Identify which cell holds the provided text, then report its (x, y) central coordinate. 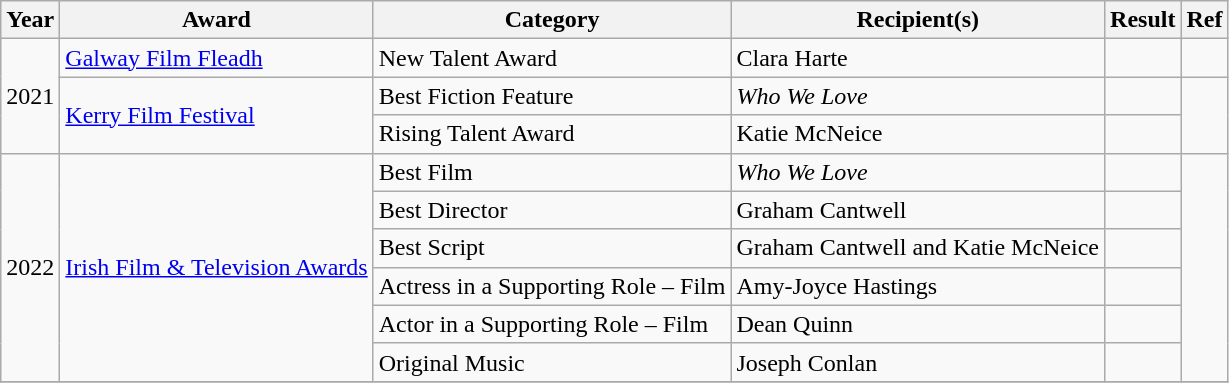
Category (552, 20)
Year (30, 20)
Irish Film & Television Awards (216, 267)
Rising Talent Award (552, 134)
2022 (30, 267)
Ref (1204, 20)
Graham Cantwell and Katie McNeice (918, 248)
Actress in a Supporting Role – Film (552, 286)
Amy-Joyce Hastings (918, 286)
Actor in a Supporting Role – Film (552, 324)
Result (1143, 20)
Katie McNeice (918, 134)
New Talent Award (552, 58)
Best Script (552, 248)
Clara Harte (918, 58)
Graham Cantwell (918, 210)
Recipient(s) (918, 20)
Dean Quinn (918, 324)
Award (216, 20)
Joseph Conlan (918, 362)
Best Film (552, 172)
Original Music (552, 362)
Best Director (552, 210)
2021 (30, 96)
Galway Film Fleadh (216, 58)
Best Fiction Feature (552, 96)
Kerry Film Festival (216, 115)
